Detect which cell encompasses the target text, then output its [x, y] center coordinate. 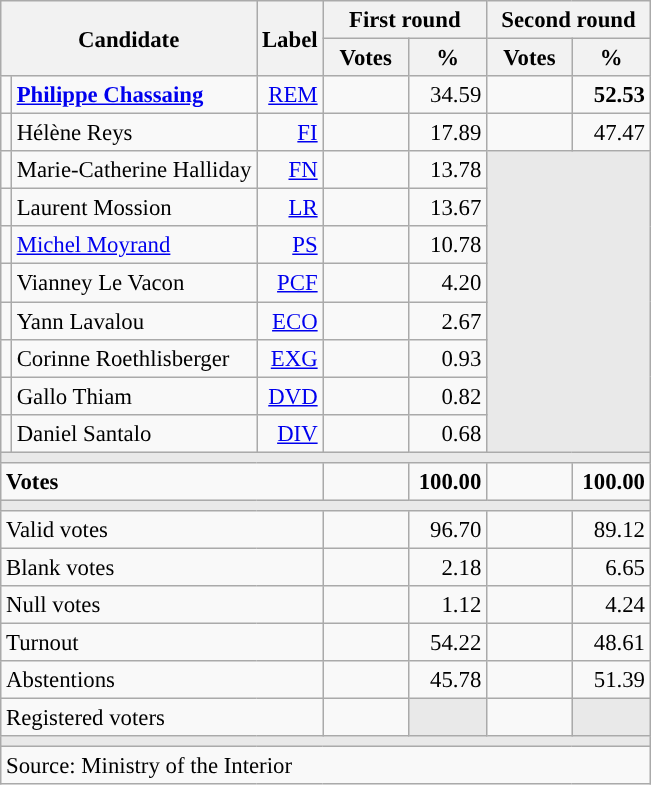
Abstentions [162, 680]
Turnout [162, 643]
10.78 [448, 245]
Vianney Le Vacon [134, 283]
DIV [290, 433]
Philippe Chassaing [134, 95]
51.39 [611, 680]
52.53 [611, 95]
Label [290, 38]
Registered voters [162, 718]
2.67 [448, 321]
Yann Lavalou [134, 321]
Valid votes [162, 530]
34.59 [448, 95]
Michel Moyrand [134, 245]
0.82 [448, 396]
EXG [290, 358]
1.12 [448, 605]
0.93 [448, 358]
Marie-Catherine Halliday [134, 170]
Corinne Roethlisberger [134, 358]
DVD [290, 396]
96.70 [448, 530]
17.89 [448, 133]
13.67 [448, 208]
REM [290, 95]
Daniel Santalo [134, 433]
89.12 [611, 530]
LR [290, 208]
Candidate [129, 38]
First round [405, 20]
PS [290, 245]
54.22 [448, 643]
4.24 [611, 605]
Gallo Thiam [134, 396]
Laurent Mossion [134, 208]
Blank votes [162, 567]
4.20 [448, 283]
FN [290, 170]
48.61 [611, 643]
Hélène Reys [134, 133]
FI [290, 133]
Source: Ministry of the Interior [326, 766]
45.78 [448, 680]
13.78 [448, 170]
2.18 [448, 567]
47.47 [611, 133]
6.65 [611, 567]
Second round [569, 20]
0.68 [448, 433]
Null votes [162, 605]
PCF [290, 283]
ECO [290, 321]
